For the text-containing cell, return its midpoint in (X, Y) coordinate format. 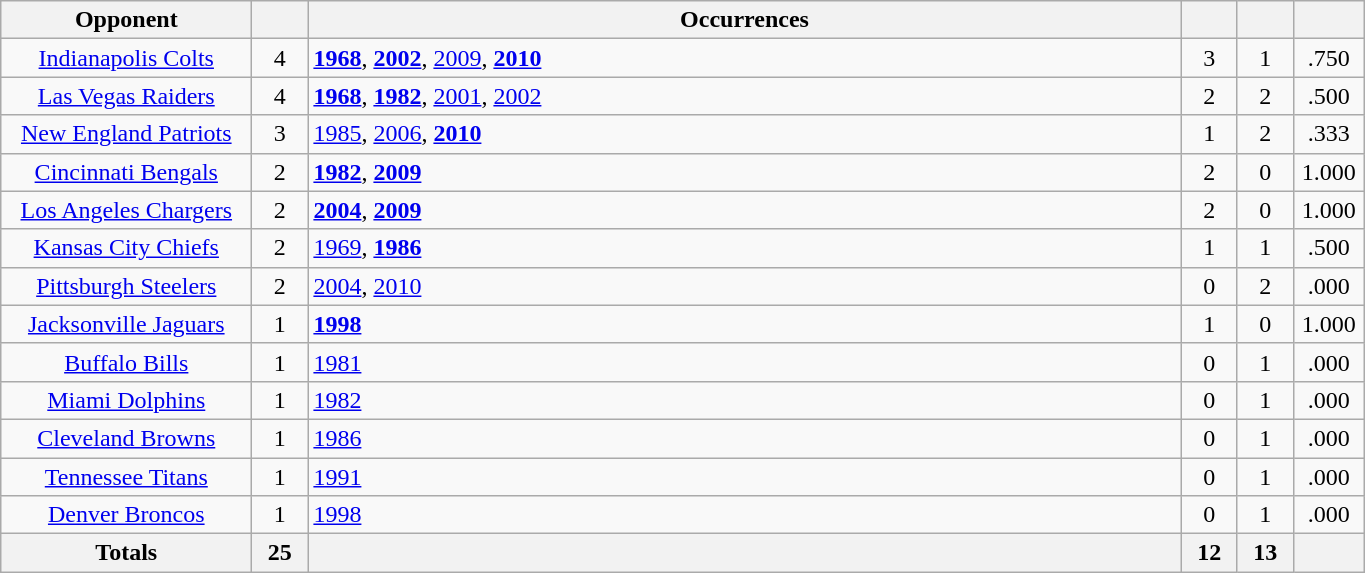
2004, 2010 (744, 286)
1969, 1986 (744, 248)
Las Vegas Raiders (126, 96)
1968, 2002, 2009, 2010 (744, 58)
Cincinnati Bengals (126, 172)
Kansas City Chiefs (126, 248)
Totals (126, 553)
1981 (744, 362)
1968, 1982, 2001, 2002 (744, 96)
Miami Dolphins (126, 400)
Opponent (126, 20)
1986 (744, 438)
2004, 2009 (744, 210)
New England Patriots (126, 134)
1982 (744, 400)
25 (280, 553)
Denver Broncos (126, 515)
Occurrences (744, 20)
Tennessee Titans (126, 477)
1982, 2009 (744, 172)
.750 (1328, 58)
Indianapolis Colts (126, 58)
13 (1265, 553)
Cleveland Browns (126, 438)
.333 (1328, 134)
Pittsburgh Steelers (126, 286)
12 (1209, 553)
Buffalo Bills (126, 362)
1985, 2006, 2010 (744, 134)
1991 (744, 477)
Jacksonville Jaguars (126, 324)
Los Angeles Chargers (126, 210)
